Scan for the cell matching the given text and deliver its (X, Y) coordinate at center. 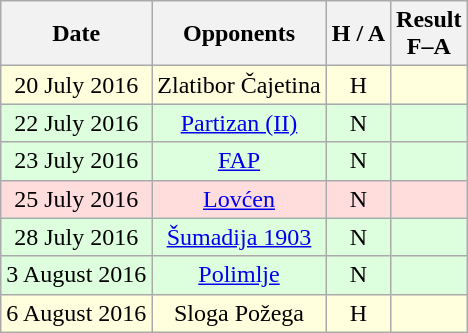
Polimlje (239, 275)
Opponents (239, 34)
Šumadija 1903 (239, 237)
20 July 2016 (76, 85)
Zlatibor Čajetina (239, 85)
Partizan (II) (239, 123)
25 July 2016 (76, 199)
6 August 2016 (76, 313)
FAP (239, 161)
H / A (358, 34)
23 July 2016 (76, 161)
ResultF–A (429, 34)
Lovćen (239, 199)
Date (76, 34)
3 August 2016 (76, 275)
Sloga Požega (239, 313)
22 July 2016 (76, 123)
28 July 2016 (76, 237)
